Extract the [X, Y] coordinate from the center of the cell holding the provided text.  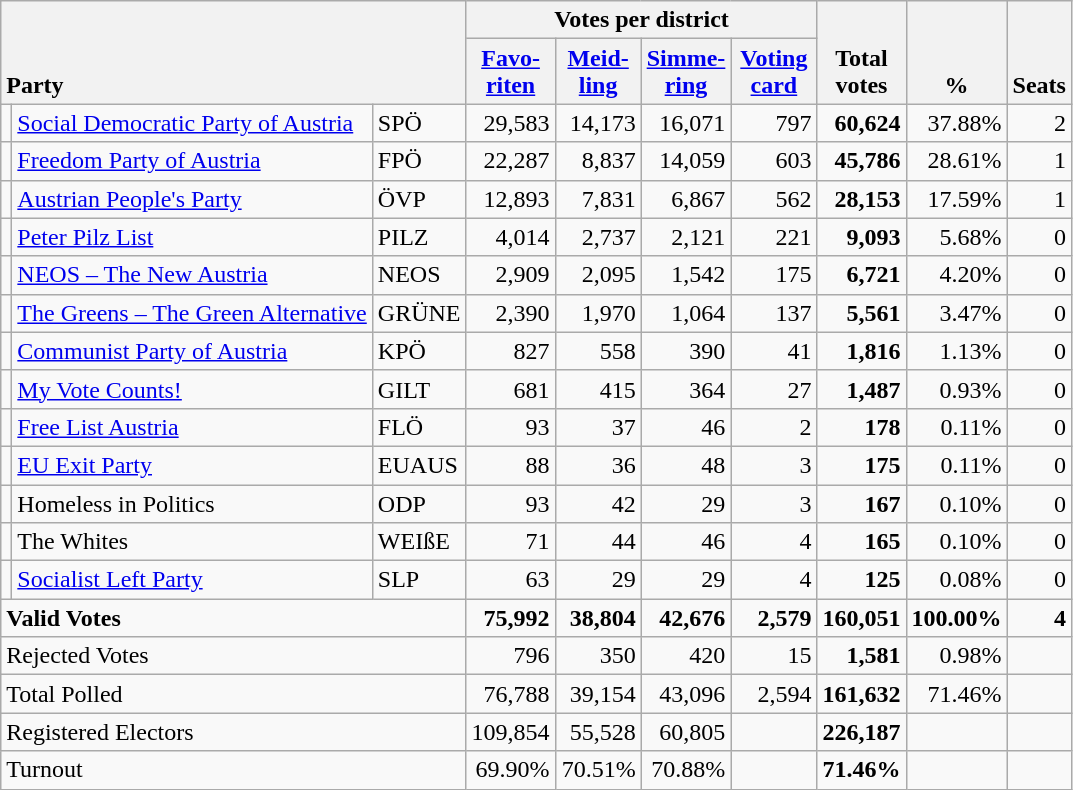
4.20% [956, 275]
7,831 [598, 199]
350 [598, 656]
364 [686, 389]
Seats [1039, 52]
27 [774, 389]
12,893 [510, 199]
NEOS [419, 275]
45,786 [862, 161]
1,064 [686, 313]
KPÖ [419, 351]
0.08% [956, 580]
Votingcard [774, 72]
GRÜNE [419, 313]
ODP [419, 503]
Total Polled [234, 694]
2,390 [510, 313]
The Whites [192, 542]
37.88% [956, 123]
FPÖ [419, 161]
4,014 [510, 237]
420 [686, 656]
1,816 [862, 351]
100.00% [956, 618]
29,583 [510, 123]
15 [774, 656]
3.47% [956, 313]
Peter Pilz List [192, 237]
Valid Votes [234, 618]
60,805 [686, 732]
EU Exit Party [192, 465]
70.88% [686, 770]
Free List Austria [192, 427]
Meid-ling [598, 72]
603 [774, 161]
63 [510, 580]
6,867 [686, 199]
160,051 [862, 618]
827 [510, 351]
1,487 [862, 389]
42 [598, 503]
16,071 [686, 123]
226,187 [862, 732]
5,561 [862, 313]
8,837 [598, 161]
GILT [419, 389]
Turnout [234, 770]
165 [862, 542]
Votes per district [642, 20]
681 [510, 389]
88 [510, 465]
SPÖ [419, 123]
Freedom Party of Austria [192, 161]
28,153 [862, 199]
28.61% [956, 161]
39,154 [598, 694]
Party [234, 52]
Homeless in Politics [192, 503]
415 [598, 389]
14,173 [598, 123]
The Greens – The Green Alternative [192, 313]
2,594 [774, 694]
22,287 [510, 161]
69.90% [510, 770]
109,854 [510, 732]
0.98% [956, 656]
1,542 [686, 275]
161,632 [862, 694]
Simme-ring [686, 72]
71 [510, 542]
558 [598, 351]
41 [774, 351]
390 [686, 351]
SLP [419, 580]
1,581 [862, 656]
ÖVP [419, 199]
My Vote Counts! [192, 389]
38,804 [598, 618]
75,992 [510, 618]
221 [774, 237]
EUAUS [419, 465]
70.51% [598, 770]
14,059 [686, 161]
178 [862, 427]
5.68% [956, 237]
FLÖ [419, 427]
6,721 [862, 275]
55,528 [598, 732]
796 [510, 656]
2,579 [774, 618]
Social Democratic Party of Austria [192, 123]
Austrian People's Party [192, 199]
17.59% [956, 199]
125 [862, 580]
9,093 [862, 237]
167 [862, 503]
2,121 [686, 237]
NEOS – The New Austria [192, 275]
Socialist Left Party [192, 580]
1.13% [956, 351]
76,788 [510, 694]
797 [774, 123]
Communist Party of Austria [192, 351]
2,909 [510, 275]
1,970 [598, 313]
137 [774, 313]
PILZ [419, 237]
37 [598, 427]
36 [598, 465]
% [956, 52]
44 [598, 542]
60,624 [862, 123]
0.93% [956, 389]
562 [774, 199]
WEIßE [419, 542]
48 [686, 465]
42,676 [686, 618]
Rejected Votes [234, 656]
Registered Electors [234, 732]
2,095 [598, 275]
43,096 [686, 694]
Favo-riten [510, 72]
2,737 [598, 237]
Totalvotes [862, 52]
